Return the [x, y] coordinate for the center point of the cell that contains the specified text.  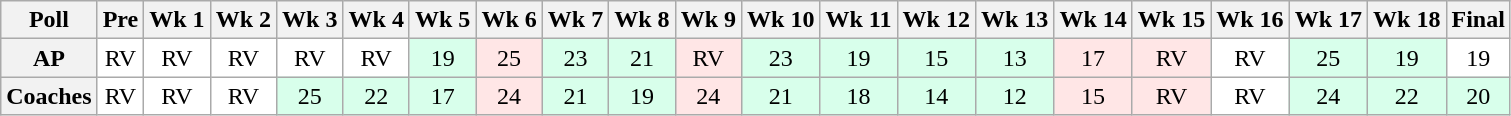
Wk 4 [376, 20]
Wk 16 [1250, 20]
12 [1014, 96]
Wk 15 [1171, 20]
Wk 12 [936, 20]
Wk 10 [781, 20]
13 [1014, 58]
Wk 18 [1407, 20]
Wk 7 [575, 20]
Wk 2 [243, 20]
Wk 8 [642, 20]
Wk 6 [509, 20]
18 [858, 96]
AP [49, 58]
14 [936, 96]
Wk 13 [1014, 20]
Coaches [49, 96]
Final [1478, 20]
Wk 14 [1093, 20]
20 [1478, 96]
Pre [120, 20]
Wk 1 [177, 20]
Wk 9 [708, 20]
Wk 5 [442, 20]
Wk 3 [310, 20]
Wk 17 [1328, 20]
Wk 11 [858, 20]
Poll [49, 20]
